From the cell containing the given text, extract its center point as (x, y) coordinate. 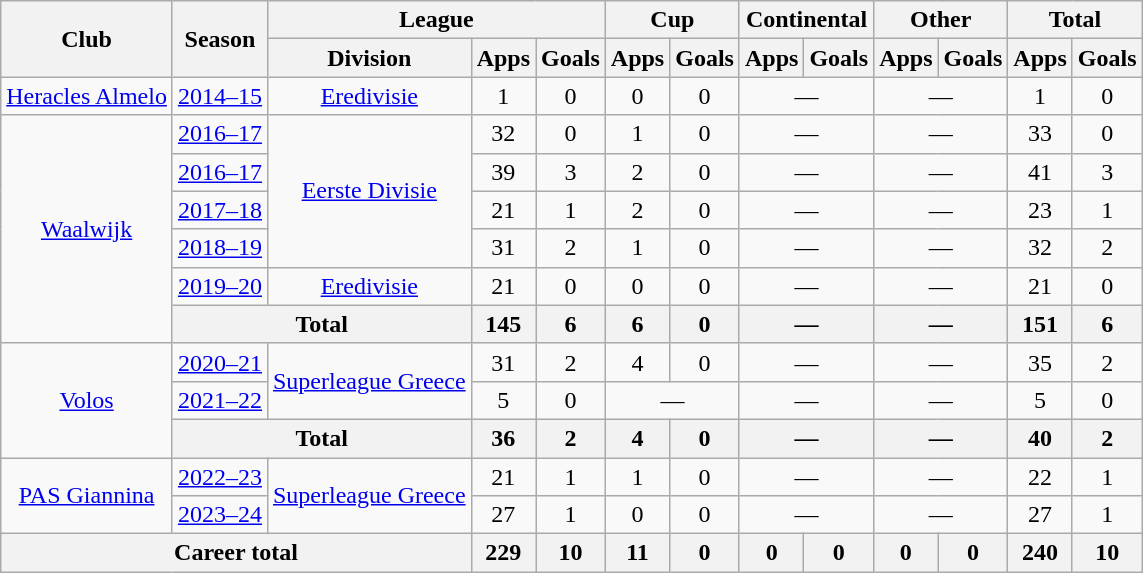
2014–15 (220, 96)
Season (220, 39)
229 (503, 553)
League (436, 20)
2023–24 (220, 515)
Cup (672, 20)
2022–23 (220, 477)
Club (87, 39)
Other (941, 20)
Waalwijk (87, 229)
2019–20 (220, 286)
33 (1040, 134)
40 (1040, 438)
145 (503, 324)
Eerste Divisie (369, 191)
PAS Giannina (87, 496)
35 (1040, 362)
36 (503, 438)
23 (1040, 210)
240 (1040, 553)
Continental (806, 20)
41 (1040, 172)
Division (369, 58)
39 (503, 172)
22 (1040, 477)
2017–18 (220, 210)
2020–21 (220, 362)
11 (637, 553)
Career total (236, 553)
Heracles Almelo (87, 96)
151 (1040, 324)
Volos (87, 400)
2018–19 (220, 248)
2021–22 (220, 400)
